Capture the cell that displays the provided text and extract its [x, y] central coordinate. 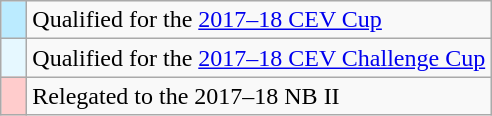
Qualified for the 2017–18 CEV Challenge Cup [259, 58]
Qualified for the 2017–18 CEV Cup [259, 20]
Relegated to the 2017–18 NB II [259, 96]
